Determine the [x, y] coordinate at the center of the cell enclosing the given text.  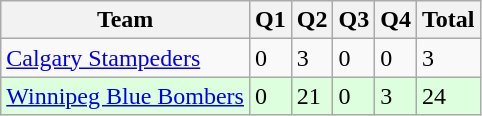
Total [448, 20]
21 [312, 96]
Calgary Stampeders [126, 58]
Winnipeg Blue Bombers [126, 96]
Team [126, 20]
Q1 [270, 20]
Q4 [396, 20]
Q2 [312, 20]
Q3 [354, 20]
24 [448, 96]
